Search for the cell housing the specified text and yield its [x, y] center coordinate. 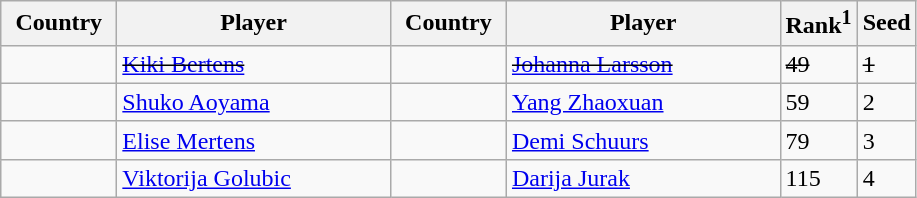
Demi Schuurs [643, 140]
Rank1 [818, 24]
59 [818, 102]
Yang Zhaoxuan [643, 102]
Seed [886, 24]
1 [886, 64]
Johanna Larsson [643, 64]
Kiki Bertens [254, 64]
115 [818, 178]
2 [886, 102]
Viktorija Golubic [254, 178]
Elise Mertens [254, 140]
79 [818, 140]
Shuko Aoyama [254, 102]
3 [886, 140]
Darija Jurak [643, 178]
49 [818, 64]
4 [886, 178]
